Capture the cell that displays the provided text and extract its (x, y) central coordinate. 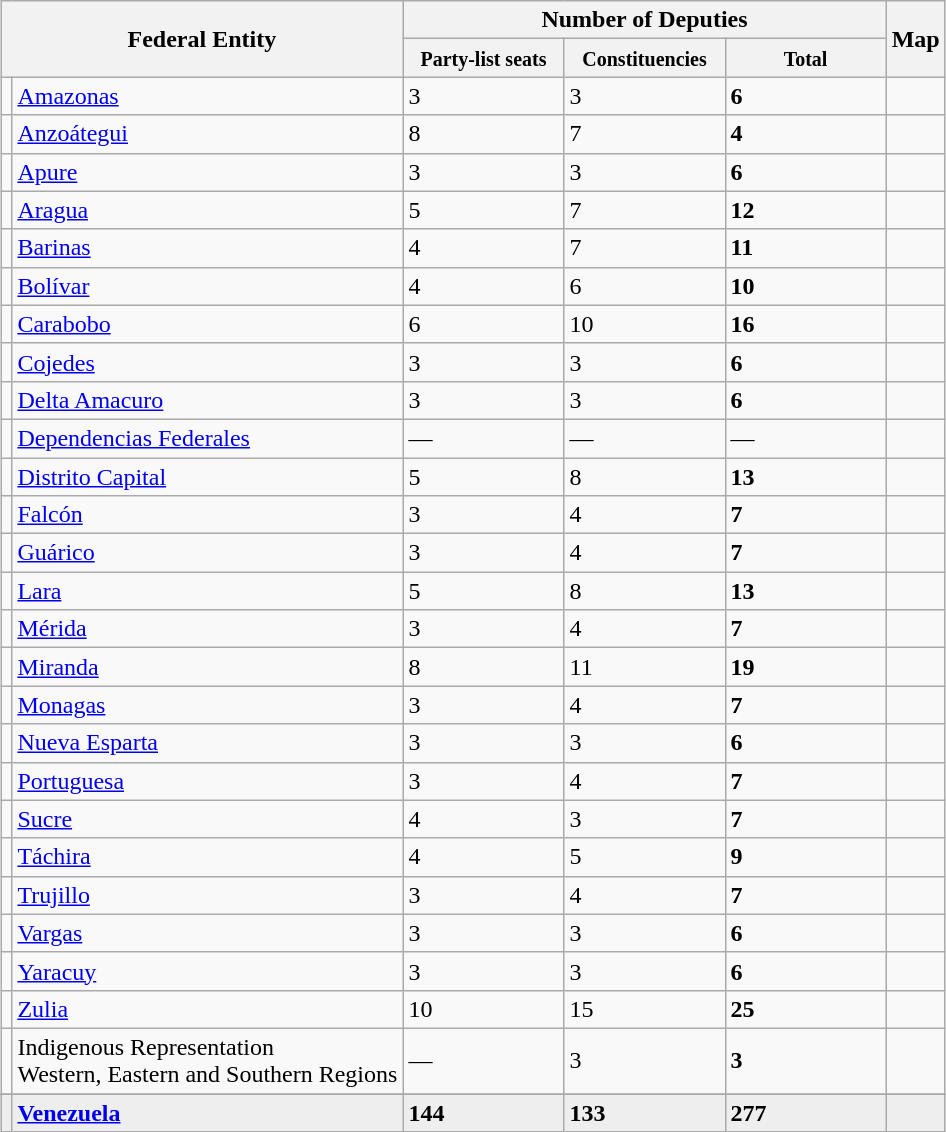
Vargas (208, 933)
Mérida (208, 629)
Aragua (208, 210)
Sucre (208, 819)
Yaracuy (208, 971)
Táchira (208, 857)
277 (806, 1113)
Bolívar (208, 286)
Party-list seats (484, 58)
Delta Amacuro (208, 400)
15 (644, 1009)
Miranda (208, 667)
Dependencias Federales (208, 438)
133 (644, 1113)
Total (806, 58)
Carabobo (208, 324)
9 (806, 857)
Anzoátegui (208, 134)
Amazonas (208, 96)
Constituencies (644, 58)
Apure (208, 172)
Indigenous RepresentationWestern, Eastern and Southern Regions (208, 1060)
Portuguesa (208, 781)
Trujillo (208, 895)
Venezuela (208, 1113)
Nueva Esparta (208, 743)
Falcón (208, 515)
Lara (208, 591)
Federal Entity (202, 39)
Zulia (208, 1009)
Guárico (208, 553)
Barinas (208, 248)
19 (806, 667)
16 (806, 324)
25 (806, 1009)
144 (484, 1113)
Number of Deputies (644, 20)
Map (916, 39)
Distrito Capital (208, 477)
Monagas (208, 705)
12 (806, 210)
Cojedes (208, 362)
